Search for the cell housing the specified text and yield its [X, Y] center coordinate. 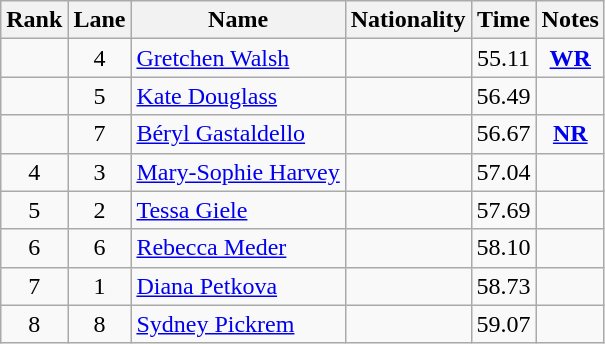
57.04 [504, 172]
Notes [570, 20]
56.49 [504, 96]
Diana Petkova [238, 286]
Gretchen Walsh [238, 58]
Tessa Giele [238, 210]
57.69 [504, 210]
Time [504, 20]
Mary-Sophie Harvey [238, 172]
58.10 [504, 248]
NR [570, 134]
Sydney Pickrem [238, 324]
Kate Douglass [238, 96]
56.67 [504, 134]
3 [100, 172]
Béryl Gastaldello [238, 134]
55.11 [504, 58]
1 [100, 286]
59.07 [504, 324]
Nationality [408, 20]
2 [100, 210]
Name [238, 20]
58.73 [504, 286]
Lane [100, 20]
WR [570, 58]
Rebecca Meder [238, 248]
Rank [34, 20]
